Search for the cell housing the specified text and yield its [X, Y] center coordinate. 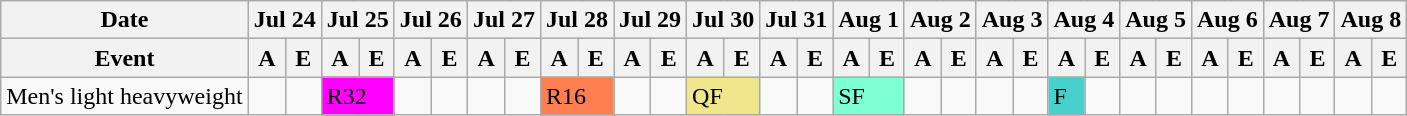
Jul 26 [430, 20]
R16 [576, 96]
Jul 30 [724, 20]
F [1066, 96]
Date [124, 20]
Aug 4 [1084, 20]
Aug 6 [1227, 20]
Jul 28 [576, 20]
Jul 24 [284, 20]
Jul 31 [796, 20]
Aug 1 [869, 20]
Aug 5 [1156, 20]
Jul 25 [358, 20]
Aug 3 [1012, 20]
Event [124, 58]
QF [724, 96]
Jul 29 [650, 20]
Jul 27 [504, 20]
Men's light heavyweight [124, 96]
Aug 7 [1299, 20]
Aug 2 [940, 20]
Aug 8 [1371, 20]
SF [869, 96]
R32 [358, 96]
